Determine the (x, y) coordinate at the center of the cell enclosing the given text.  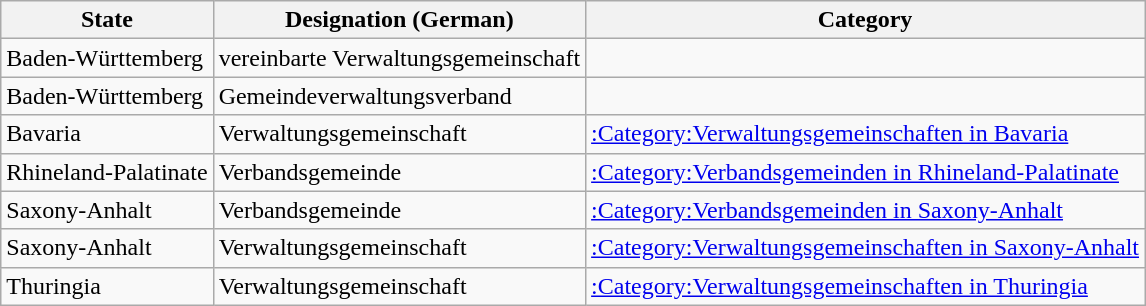
:Category:Verbandsgemeinden in Rhineland-Palatinate (866, 172)
Category (866, 20)
:Category:Verwaltungsgemeinschaften in Bavaria (866, 134)
Rhineland-Palatinate (107, 172)
State (107, 20)
:Category:Verbandsgemeinden in Saxony-Anhalt (866, 210)
Bavaria (107, 134)
:Category:Verwaltungsgemeinschaften in Saxony-Anhalt (866, 248)
Gemeindeverwaltungsverband (399, 96)
Thuringia (107, 286)
vereinbarte Verwaltungsgemeinschaft (399, 58)
Designation (German) (399, 20)
:Category:Verwaltungsgemeinschaften in Thuringia (866, 286)
